Scan for the cell matching the given text and deliver its [X, Y] coordinate at center. 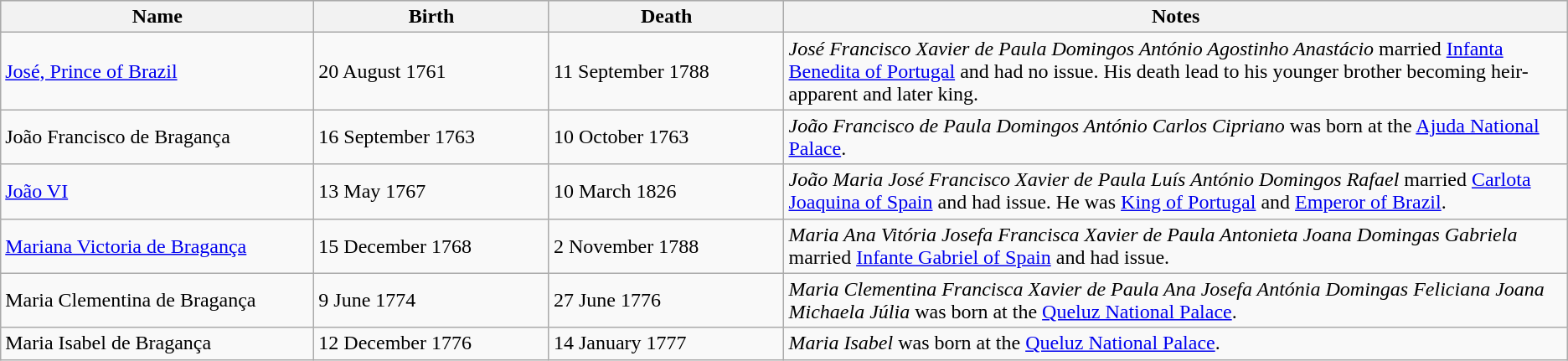
10 October 1763 [667, 137]
Maria Ana Vitória Josefa Francisca Xavier de Paula Antonieta Joana Domingas Gabriela married Infante Gabriel of Spain and had issue. [1176, 246]
Notes [1176, 17]
27 June 1776 [667, 300]
9 June 1774 [432, 300]
15 December 1768 [432, 246]
14 January 1777 [667, 343]
16 September 1763 [432, 137]
10 March 1826 [667, 191]
Maria Isabel was born at the Queluz National Palace. [1176, 343]
João Francisco de Bragança [157, 137]
Mariana Victoria de Bragança [157, 246]
Name [157, 17]
Maria Clementina de Bragança [157, 300]
Death [667, 17]
11 September 1788 [667, 71]
Maria Isabel de Bragança [157, 343]
13 May 1767 [432, 191]
João Francisco de Paula Domingos António Carlos Cipriano was born at the Ajuda National Palace. [1176, 137]
20 August 1761 [432, 71]
12 December 1776 [432, 343]
João VI [157, 191]
2 November 1788 [667, 246]
Birth [432, 17]
Maria Clementina Francisca Xavier de Paula Ana Josefa Antónia Domingas Feliciana Joana Michaela Júlia was born at the Queluz National Palace. [1176, 300]
José, Prince of Brazil [157, 71]
